Pinpoint the cell where the given text exists, returning its (x, y) midpoint coordinate. 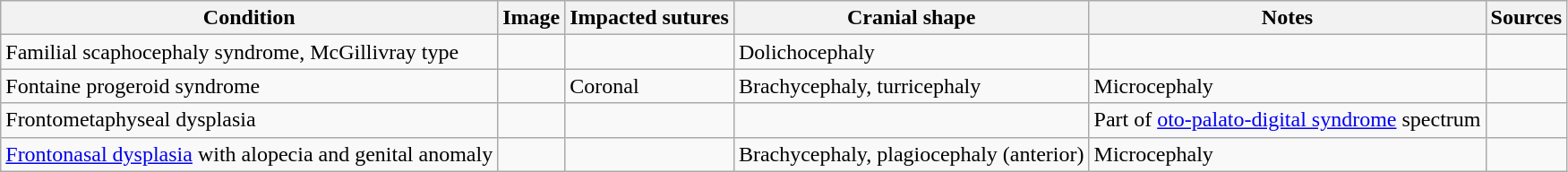
Frontometaphyseal dysplasia (249, 120)
Condition (249, 18)
Brachycephaly, turricephaly (912, 86)
Image (532, 18)
Coronal (650, 86)
Part of oto-palato-digital syndrome spectrum (1288, 120)
Frontonasal dysplasia with alopecia and genital anomaly (249, 154)
Fontaine progeroid syndrome (249, 86)
Cranial shape (912, 18)
Notes (1288, 18)
Impacted sutures (650, 18)
Sources (1526, 18)
Dolichocephaly (912, 52)
Brachycephaly, plagiocephaly (anterior) (912, 154)
Familial scaphocephaly syndrome, McGillivray type (249, 52)
